Determine the [x, y] coordinate at the center of the cell enclosing the given text.  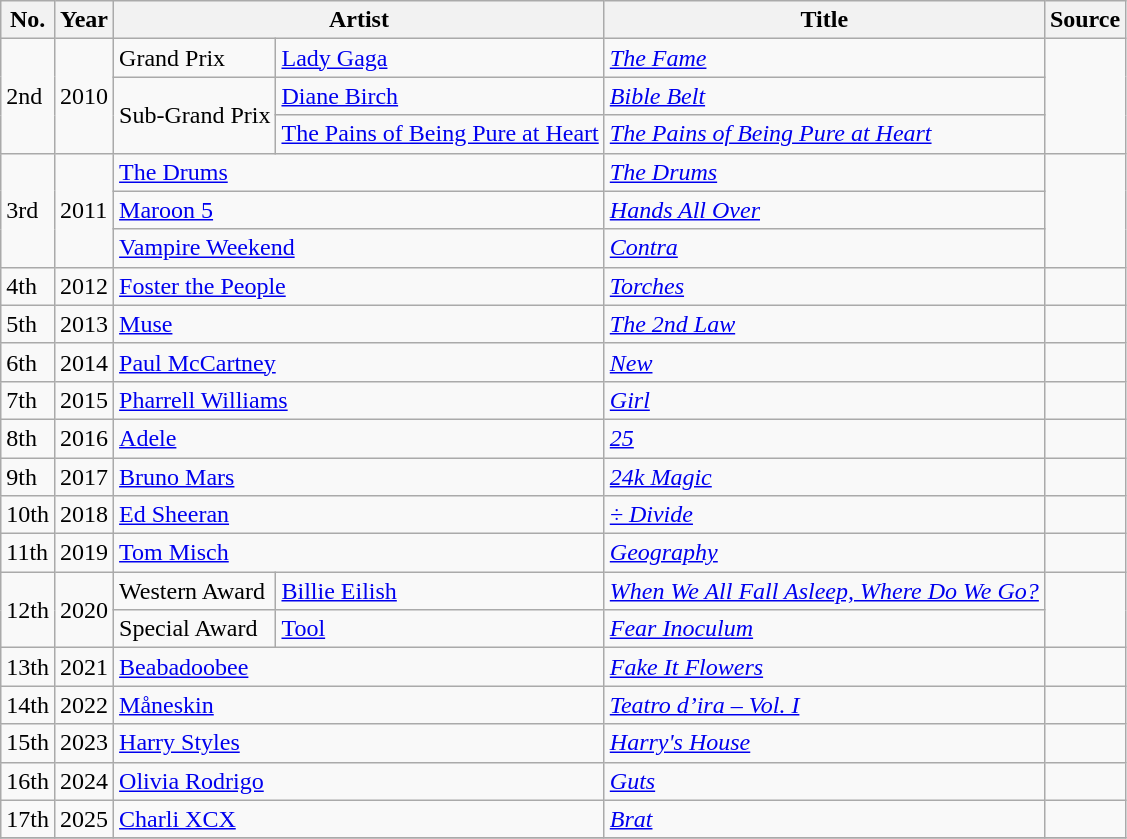
17th [28, 819]
Hands All Over [824, 210]
Måneskin [360, 705]
Special Award [195, 629]
Torches [824, 286]
2nd [28, 96]
2014 [84, 362]
Guts [824, 781]
2019 [84, 553]
Harry Styles [360, 743]
÷ Divide [824, 515]
Contra [824, 248]
Grand Prix [195, 58]
The 2nd Law [824, 324]
10th [28, 515]
Paul McCartney [360, 362]
The Fame [824, 58]
Pharrell Williams [360, 400]
Billie Eilish [440, 591]
2018 [84, 515]
When We All Fall Asleep, Where Do We Go? [824, 591]
12th [28, 610]
Fear Inoculum [824, 629]
8th [28, 438]
Girl [824, 400]
Bruno Mars [360, 477]
2020 [84, 610]
2024 [84, 781]
Ed Sheeran [360, 515]
7th [28, 400]
No. [28, 20]
Maroon 5 [360, 210]
4th [28, 286]
Adele [360, 438]
2021 [84, 667]
15th [28, 743]
2011 [84, 210]
3rd [28, 210]
2017 [84, 477]
Foster the People [360, 286]
Charli XCX [360, 819]
5th [28, 324]
Bible Belt [824, 96]
Beabadoobee [360, 667]
2015 [84, 400]
Fake It Flowers [824, 667]
11th [28, 553]
New [824, 362]
Vampire Weekend [360, 248]
6th [28, 362]
Year [84, 20]
25 [824, 438]
Muse [360, 324]
Teatro d’ira – Vol. I [824, 705]
Source [1084, 20]
2022 [84, 705]
Western Award [195, 591]
2016 [84, 438]
2023 [84, 743]
Title [824, 20]
Geography [824, 553]
2013 [84, 324]
2010 [84, 96]
Sub-Grand Prix [195, 115]
16th [28, 781]
Artist [360, 20]
14th [28, 705]
24k Magic [824, 477]
Olivia Rodrigo [360, 781]
2025 [84, 819]
9th [28, 477]
Diane Birch [440, 96]
Tom Misch [360, 553]
Lady Gaga [440, 58]
Brat [824, 819]
Tool [440, 629]
13th [28, 667]
2012 [84, 286]
Harry's House [824, 743]
